Identify which cell holds the provided text, then report its (X, Y) central coordinate. 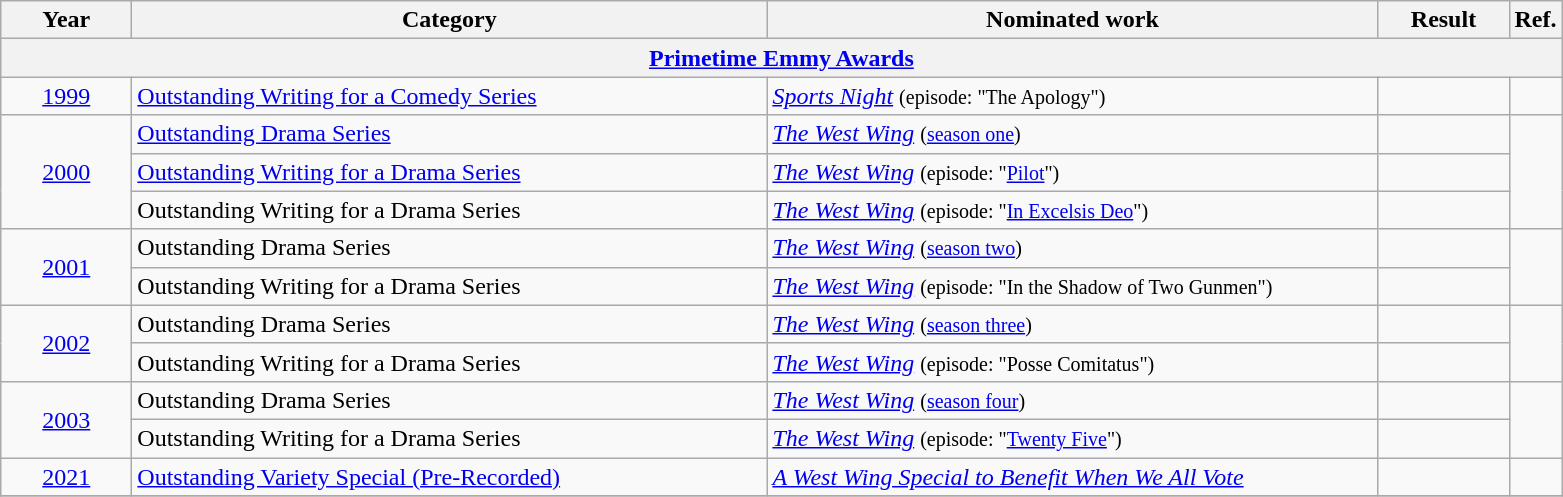
Sports Night (episode: "The Apology") (1072, 96)
The West Wing (episode: "In the Shadow of Two Gunmen") (1072, 286)
Result (1444, 20)
2001 (66, 267)
2002 (66, 343)
The West Wing (episode: "Twenty Five") (1072, 438)
1999 (66, 96)
Outstanding Variety Special (Pre-Recorded) (450, 477)
The West Wing (season four) (1072, 400)
Nominated work (1072, 20)
The West Wing (episode: "In Excelsis Deo") (1072, 210)
The West Wing (episode: "Posse Comitatus") (1072, 362)
Year (66, 20)
The West Wing (season one) (1072, 134)
Primetime Emmy Awards (782, 58)
2003 (66, 419)
A West Wing Special to Benefit When We All Vote (1072, 477)
The West Wing (episode: "Pilot") (1072, 172)
2021 (66, 477)
The West Wing (season two) (1072, 248)
The West Wing (season three) (1072, 324)
2000 (66, 172)
Outstanding Writing for a Comedy Series (450, 96)
Ref. (1536, 20)
Category (450, 20)
